Determine the [x, y] coordinate at the center of the cell enclosing the given text.  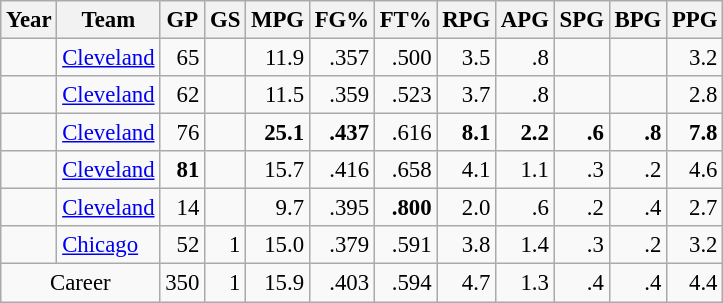
350 [182, 283]
11.9 [278, 58]
.658 [406, 170]
1.4 [526, 245]
52 [182, 245]
9.7 [278, 208]
BPG [638, 20]
4.1 [466, 170]
FT% [406, 20]
2.8 [695, 95]
2.2 [526, 133]
15.7 [278, 170]
APG [526, 20]
.594 [406, 283]
76 [182, 133]
25.1 [278, 133]
.616 [406, 133]
MPG [278, 20]
2.7 [695, 208]
11.5 [278, 95]
.800 [406, 208]
.359 [342, 95]
15.9 [278, 283]
3.7 [466, 95]
GS [226, 20]
8.1 [466, 133]
65 [182, 58]
RPG [466, 20]
7.8 [695, 133]
.591 [406, 245]
GP [182, 20]
PPG [695, 20]
1.1 [526, 170]
.416 [342, 170]
4.6 [695, 170]
.523 [406, 95]
Career [80, 283]
4.4 [695, 283]
1.3 [526, 283]
3.5 [466, 58]
FG% [342, 20]
81 [182, 170]
.357 [342, 58]
15.0 [278, 245]
.437 [342, 133]
Chicago [108, 245]
4.7 [466, 283]
14 [182, 208]
.500 [406, 58]
.403 [342, 283]
SPG [582, 20]
.379 [342, 245]
.395 [342, 208]
Team [108, 20]
2.0 [466, 208]
3.8 [466, 245]
Year [29, 20]
62 [182, 95]
